Extract the [x, y] coordinate from the center of the cell holding the provided text.  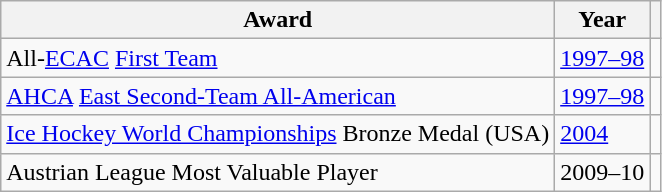
2004 [602, 134]
2009–10 [602, 172]
Austrian League Most Valuable Player [278, 172]
Ice Hockey World Championships Bronze Medal (USA) [278, 134]
AHCA East Second-Team All-American [278, 96]
Year [602, 20]
All-ECAC First Team [278, 58]
Award [278, 20]
